Return the [x, y] coordinate for the center point of the cell that contains the specified text.  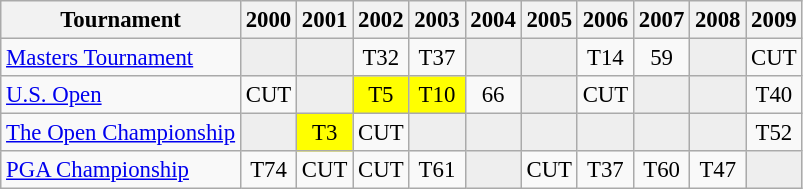
Tournament [121, 20]
The Open Championship [121, 133]
T10 [437, 95]
T5 [381, 95]
2005 [549, 20]
66 [493, 95]
T60 [661, 170]
T3 [325, 133]
2001 [325, 20]
T32 [381, 58]
U.S. Open [121, 95]
T40 [774, 95]
T47 [718, 170]
59 [661, 58]
2000 [268, 20]
2006 [605, 20]
2003 [437, 20]
T61 [437, 170]
2008 [718, 20]
2004 [493, 20]
T52 [774, 133]
2007 [661, 20]
Masters Tournament [121, 58]
PGA Championship [121, 170]
T14 [605, 58]
2009 [774, 20]
T74 [268, 170]
2002 [381, 20]
